Locate the cell with the specified text and output its [x, y] center coordinate. 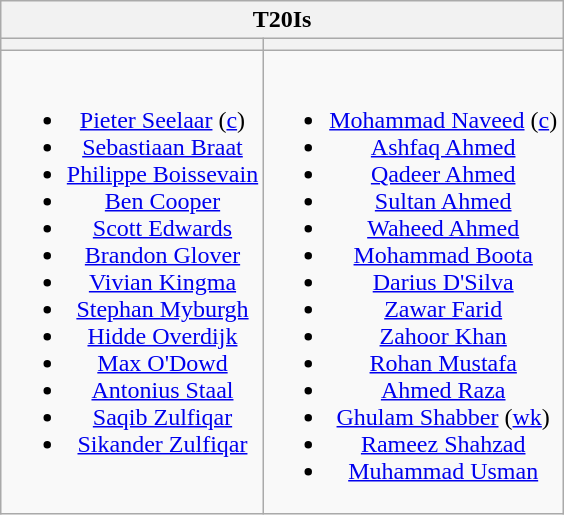
T20Is [282, 20]
